Search for the cell housing the specified text and yield its (X, Y) center coordinate. 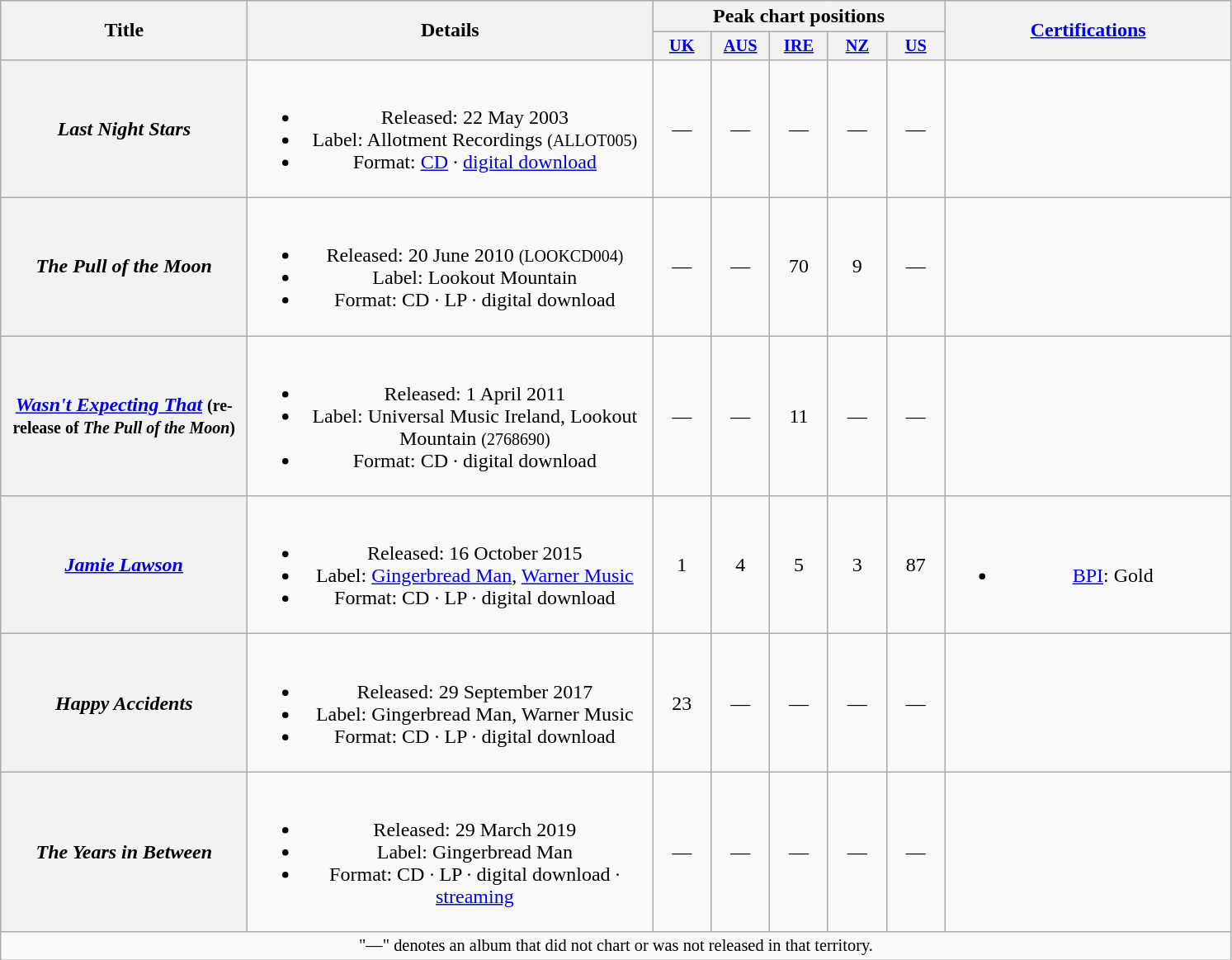
Peak chart positions (799, 17)
AUS (741, 46)
4 (741, 565)
The Pull of the Moon (124, 267)
Last Night Stars (124, 129)
Released: 1 April 2011Label: Universal Music Ireland, Lookout Mountain (2768690)Format: CD · digital download (451, 416)
23 (682, 703)
Released: 29 September 2017Label: Gingerbread Man, Warner MusicFormat: CD · LP · digital download (451, 703)
3 (857, 565)
Certifications (1088, 31)
Released: 22 May 2003Label: Allotment Recordings (ALLOT005)Format: CD · digital download (451, 129)
"—" denotes an album that did not chart or was not released in that territory. (616, 946)
The Years in Between (124, 852)
70 (799, 267)
BPI: Gold (1088, 565)
87 (916, 565)
Details (451, 31)
Released: 29 March 2019Label: Gingerbread ManFormat: CD · LP · digital download · streaming (451, 852)
IRE (799, 46)
Released: 20 June 2010 (LOOKCD004)Label: Lookout MountainFormat: CD · LP · digital download (451, 267)
1 (682, 565)
Jamie Lawson (124, 565)
UK (682, 46)
US (916, 46)
9 (857, 267)
11 (799, 416)
Happy Accidents (124, 703)
NZ (857, 46)
5 (799, 565)
Title (124, 31)
Wasn't Expecting That (re-release of The Pull of the Moon) (124, 416)
Released: 16 October 2015Label: Gingerbread Man, Warner MusicFormat: CD · LP · digital download (451, 565)
